Provide the (X, Y) coordinate of the cell's center where the given text is located.  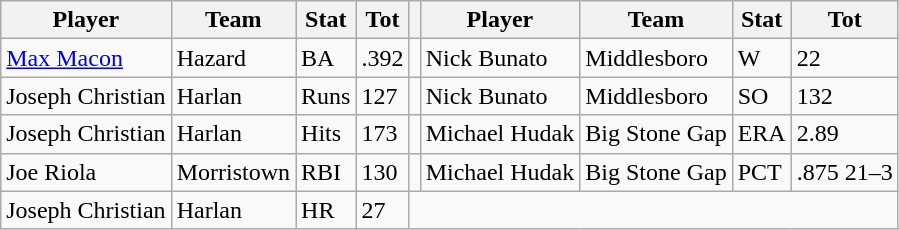
Runs (326, 96)
2.89 (844, 134)
132 (844, 96)
Morristown (233, 172)
W (762, 58)
SO (762, 96)
ERA (762, 134)
Hits (326, 134)
Max Macon (86, 58)
Hazard (233, 58)
Joe Riola (86, 172)
RBI (326, 172)
BA (326, 58)
.875 21–3 (844, 172)
.392 (382, 58)
HR (326, 210)
130 (382, 172)
22 (844, 58)
173 (382, 134)
PCT (762, 172)
127 (382, 96)
27 (382, 210)
